Return [x, y] of the center of cell containing provided text 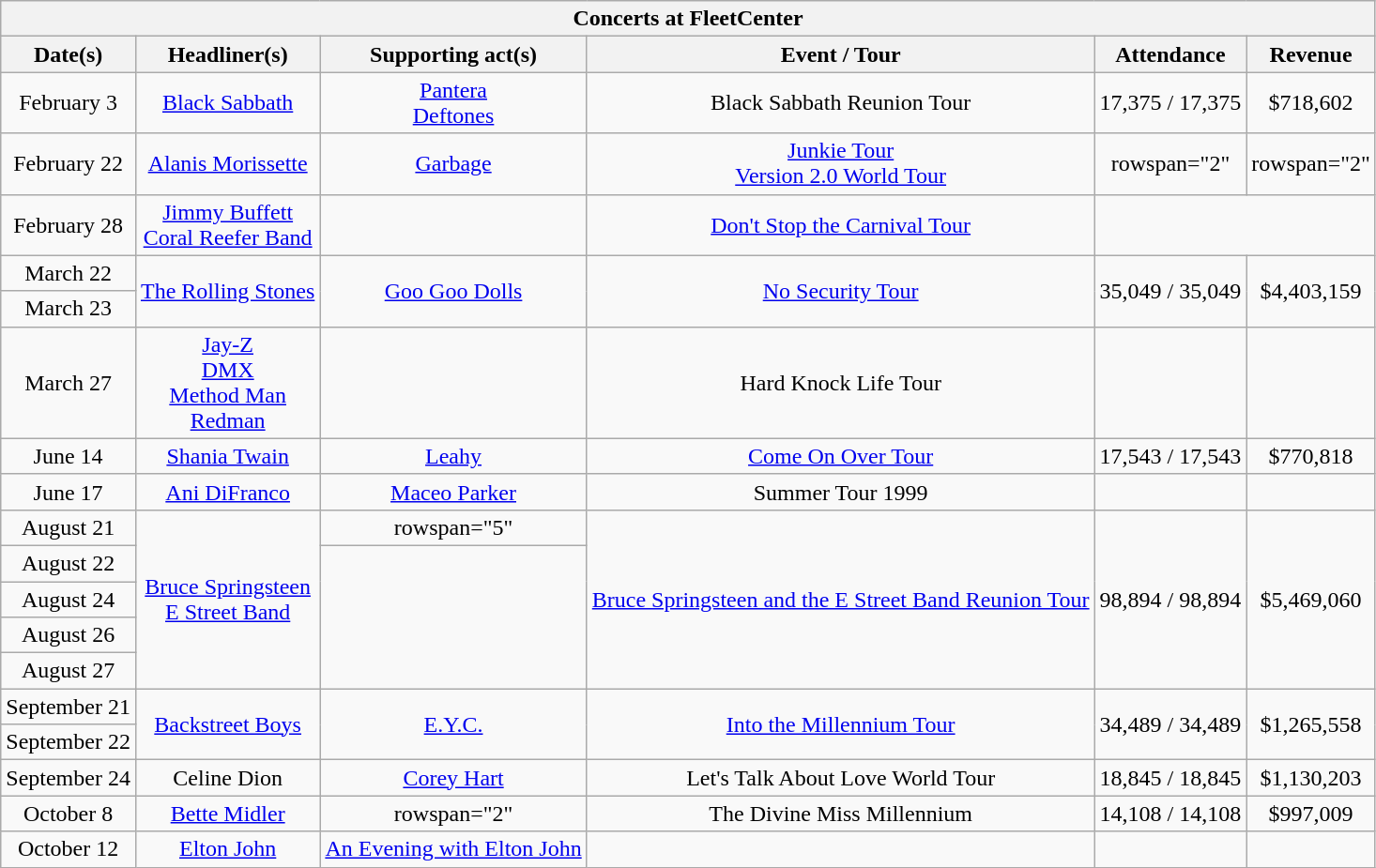
August 26 [69, 635]
$1,130,203 [1311, 778]
The Rolling Stones [227, 291]
Hard Knock Life Tour [841, 383]
Black Sabbath Reunion Tour [841, 103]
Jimmy BuffettCoral Reefer Band [227, 225]
98,894 / 98,894 [1170, 599]
17,375 / 17,375 [1170, 103]
Jay-ZDMXMethod ManRedman [227, 383]
Black Sabbath [227, 103]
$5,469,060 [1311, 599]
$1,265,558 [1311, 724]
Come On Over Tour [841, 456]
March 27 [69, 383]
Ani DiFranco [227, 492]
Date(s) [69, 54]
February 22 [69, 163]
June 17 [69, 492]
14,108 / 14,108 [1170, 814]
Bette Midler [227, 814]
September 24 [69, 778]
Backstreet Boys [227, 724]
Alanis Morissette [227, 163]
An Evening with Elton John [453, 849]
February 28 [69, 225]
Goo Goo Dolls [453, 291]
September 21 [69, 707]
Shania Twain [227, 456]
Supporting act(s) [453, 54]
August 24 [69, 600]
Corey Hart [453, 778]
Let's Talk About Love World Tour [841, 778]
August 27 [69, 671]
Celine Dion [227, 778]
Leahy [453, 456]
August 21 [69, 527]
February 3 [69, 103]
$718,602 [1311, 103]
E.Y.C. [453, 724]
No Security Tour [841, 291]
September 22 [69, 742]
35,049 / 35,049 [1170, 291]
Summer Tour 1999 [841, 492]
Bruce SpringsteenE Street Band [227, 599]
$770,818 [1311, 456]
March 23 [69, 309]
Revenue [1311, 54]
$997,009 [1311, 814]
Headliner(s) [227, 54]
rowspan="5" [453, 527]
Maceo Parker [453, 492]
17,543 / 17,543 [1170, 456]
The Divine Miss Millennium [841, 814]
$4,403,159 [1311, 291]
March 22 [69, 273]
Attendance [1170, 54]
Garbage [453, 163]
Concerts at FleetCenter [689, 19]
Event / Tour [841, 54]
Don't Stop the Carnival Tour [841, 225]
Bruce Springsteen and the E Street Band Reunion Tour [841, 599]
18,845 / 18,845 [1170, 778]
Junkie TourVersion 2.0 World Tour [841, 163]
August 22 [69, 563]
34,489 / 34,489 [1170, 724]
October 8 [69, 814]
Elton John [227, 849]
October 12 [69, 849]
June 14 [69, 456]
Into the Millennium Tour [841, 724]
PanteraDeftones [453, 103]
